Identify which cell holds the provided text, then report its [x, y] central coordinate. 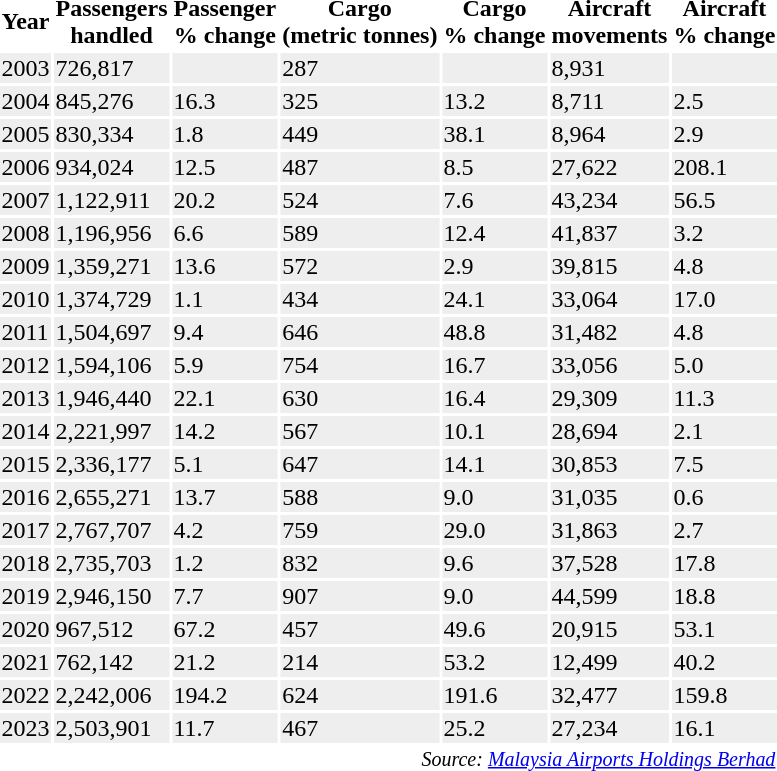
2020 [26, 629]
2008 [26, 233]
2004 [26, 101]
30,853 [610, 464]
1,359,271 [112, 266]
907 [360, 596]
56.5 [724, 200]
487 [360, 167]
5.0 [724, 365]
1,946,440 [112, 398]
7.6 [494, 200]
16.4 [494, 398]
8,711 [610, 101]
16.3 [225, 101]
588 [360, 497]
2015 [26, 464]
2009 [26, 266]
5.9 [225, 365]
31,035 [610, 497]
33,064 [610, 299]
2013 [26, 398]
38.1 [494, 134]
14.2 [225, 431]
589 [360, 233]
967,512 [112, 629]
2007 [26, 200]
759 [360, 530]
2017 [26, 530]
17.8 [724, 563]
1.1 [225, 299]
1,196,956 [112, 233]
25.2 [494, 728]
1,594,106 [112, 365]
32,477 [610, 695]
647 [360, 464]
28,694 [610, 431]
18.8 [724, 596]
39,815 [610, 266]
1,374,729 [112, 299]
53.2 [494, 662]
2,655,271 [112, 497]
7.5 [724, 464]
10.1 [494, 431]
48.8 [494, 332]
7.7 [225, 596]
2.7 [724, 530]
2014 [26, 431]
524 [360, 200]
2003 [26, 68]
11.7 [225, 728]
13.7 [225, 497]
646 [360, 332]
830,334 [112, 134]
2021 [26, 662]
3.2 [724, 233]
24.1 [494, 299]
449 [360, 134]
845,276 [112, 101]
762,142 [112, 662]
12,499 [610, 662]
22.1 [225, 398]
726,817 [112, 68]
21.2 [225, 662]
13.6 [225, 266]
214 [360, 662]
934,024 [112, 167]
29.0 [494, 530]
457 [360, 629]
1,504,697 [112, 332]
16.7 [494, 365]
13.2 [494, 101]
14.1 [494, 464]
194.2 [225, 695]
832 [360, 563]
2,946,150 [112, 596]
33,056 [610, 365]
40.2 [724, 662]
8,964 [610, 134]
2018 [26, 563]
2016 [26, 497]
53.1 [724, 629]
2012 [26, 365]
17.0 [724, 299]
2006 [26, 167]
567 [360, 431]
44,599 [610, 596]
2,242,006 [112, 695]
5.1 [225, 464]
2.1 [724, 431]
4.2 [225, 530]
27,234 [610, 728]
191.6 [494, 695]
2,336,177 [112, 464]
12.5 [225, 167]
41,837 [610, 233]
754 [360, 365]
1.8 [225, 134]
2,503,901 [112, 728]
49.6 [494, 629]
31,863 [610, 530]
11.3 [724, 398]
16.1 [724, 728]
630 [360, 398]
9.4 [225, 332]
43,234 [610, 200]
2011 [26, 332]
1,122,911 [112, 200]
2.5 [724, 101]
8.5 [494, 167]
325 [360, 101]
67.2 [225, 629]
6.6 [225, 233]
2023 [26, 728]
1.2 [225, 563]
2,221,997 [112, 431]
2022 [26, 695]
27,622 [610, 167]
9.6 [494, 563]
2010 [26, 299]
29,309 [610, 398]
434 [360, 299]
2005 [26, 134]
572 [360, 266]
624 [360, 695]
20.2 [225, 200]
208.1 [724, 167]
467 [360, 728]
2019 [26, 596]
31,482 [610, 332]
20,915 [610, 629]
287 [360, 68]
159.8 [724, 695]
0.6 [724, 497]
2,735,703 [112, 563]
37,528 [610, 563]
8,931 [610, 68]
2,767,707 [112, 530]
12.4 [494, 233]
